Scan for the cell matching the given text and deliver its [X, Y] coordinate at center. 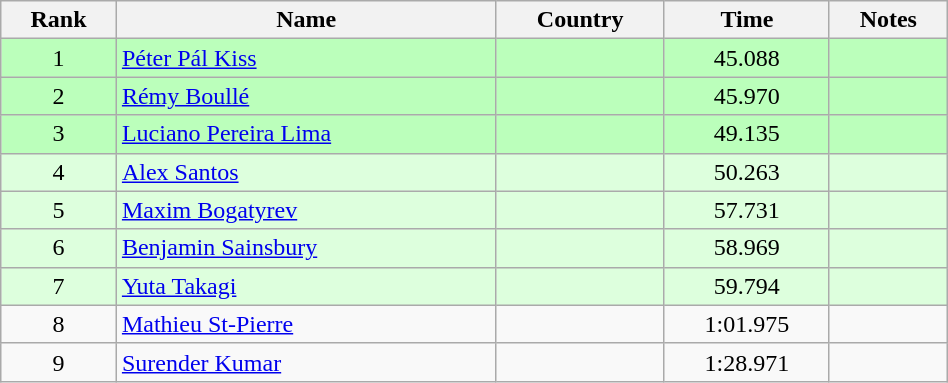
45.970 [746, 96]
Benjamin Sainsbury [306, 248]
Maxim Bogatyrev [306, 210]
45.088 [746, 58]
Péter Pál Kiss [306, 58]
1:28.971 [746, 362]
58.969 [746, 248]
Mathieu St-Pierre [306, 324]
8 [59, 324]
5 [59, 210]
4 [59, 172]
Time [746, 20]
Alex Santos [306, 172]
Name [306, 20]
3 [59, 134]
Rémy Boullé [306, 96]
Country [580, 20]
Rank [59, 20]
1:01.975 [746, 324]
50.263 [746, 172]
1 [59, 58]
Luciano Pereira Lima [306, 134]
57.731 [746, 210]
Surender Kumar [306, 362]
Yuta Takagi [306, 286]
49.135 [746, 134]
7 [59, 286]
Notes [888, 20]
9 [59, 362]
6 [59, 248]
59.794 [746, 286]
2 [59, 96]
